Determine the (X, Y) coordinate at the center of the cell enclosing the given text.  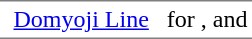
Domyoji Line (81, 20)
for , and (207, 20)
